Return the [x, y] coordinate for the center point of the cell that contains the specified text.  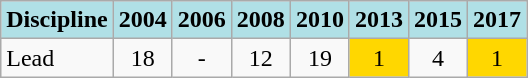
4 [438, 58]
Discipline [57, 20]
Lead [57, 58]
19 [320, 58]
18 [142, 58]
2013 [378, 20]
2017 [498, 20]
2006 [202, 20]
12 [260, 58]
2004 [142, 20]
2015 [438, 20]
- [202, 58]
2010 [320, 20]
2008 [260, 20]
